For the text-containing cell, return its midpoint in (X, Y) coordinate format. 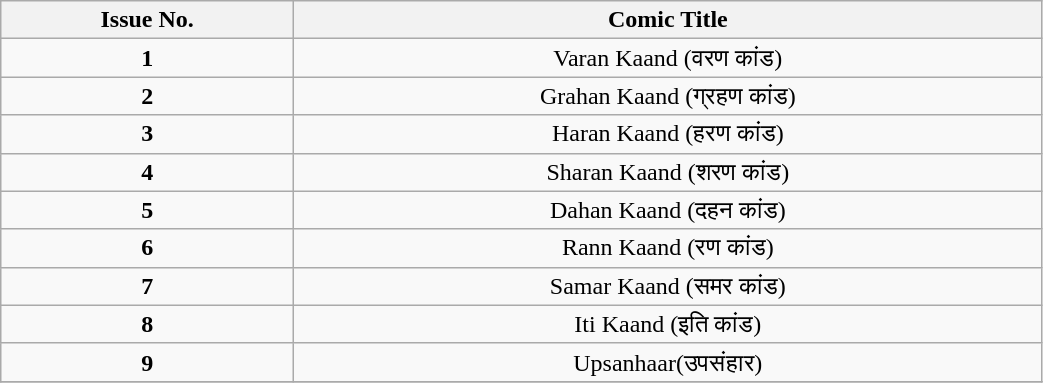
4 (148, 172)
Issue No. (148, 20)
Sharan Kaand (शरण कांड) (668, 172)
Iti Kaand (इति कांड) (668, 324)
Dahan Kaand (दहन कांड) (668, 210)
Varan Kaand (वरण कांड) (668, 58)
3 (148, 134)
Comic Title (668, 20)
Upsanhaar(उपसंहार) (668, 362)
7 (148, 286)
9 (148, 362)
Grahan Kaand (ग्रहण कांड) (668, 96)
8 (148, 324)
Haran Kaand (हरण कांड) (668, 134)
2 (148, 96)
1 (148, 58)
5 (148, 210)
6 (148, 248)
Rann Kaand (रण कांड) (668, 248)
Samar Kaand (समर कांड) (668, 286)
